Detect which cell encompasses the target text, then output its [X, Y] center coordinate. 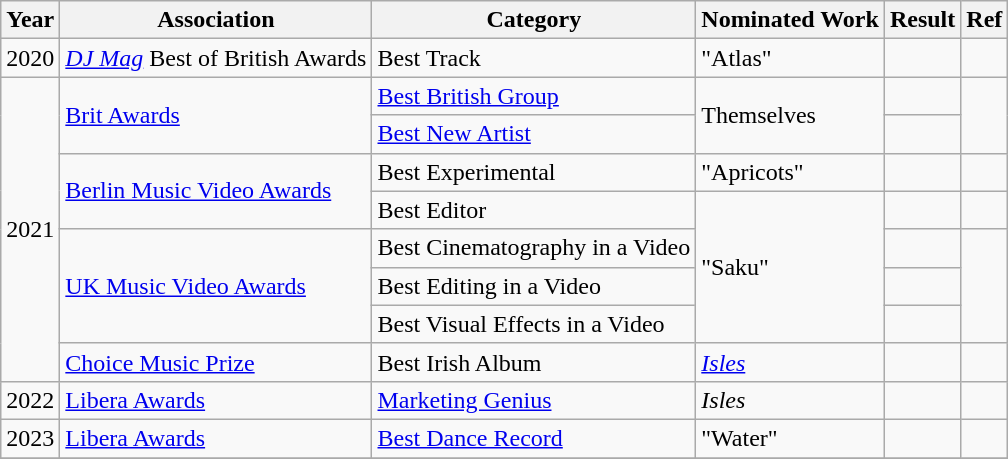
Choice Music Prize [216, 362]
UK Music Video Awards [216, 286]
Best Visual Effects in a Video [534, 324]
Best New Artist [534, 134]
Best Irish Album [534, 362]
Best Cinematography in a Video [534, 248]
Association [216, 20]
2022 [30, 400]
Brit Awards [216, 115]
2021 [30, 229]
"Atlas" [790, 58]
"Water" [790, 438]
DJ Mag Best of British Awards [216, 58]
Year [30, 20]
"Apricots" [790, 172]
Category [534, 20]
Best Dance Record [534, 438]
Result [922, 20]
2020 [30, 58]
Best British Group [534, 96]
Themselves [790, 115]
Ref [984, 20]
Marketing Genius [534, 400]
2023 [30, 438]
Best Editor [534, 210]
Best Track [534, 58]
Best Experimental [534, 172]
"Saku" [790, 267]
Berlin Music Video Awards [216, 191]
Nominated Work [790, 20]
Best Editing in a Video [534, 286]
